Locate the cell with the specified text and output its (X, Y) center coordinate. 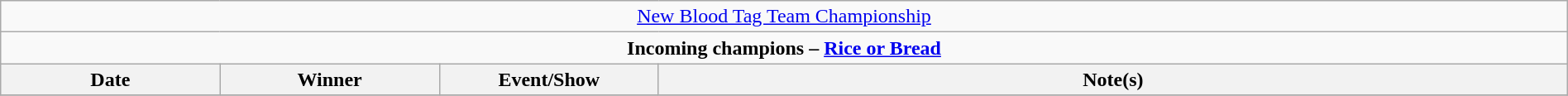
Winner (329, 79)
New Blood Tag Team Championship (784, 17)
Note(s) (1113, 79)
Date (111, 79)
Event/Show (549, 79)
Incoming champions – Rice or Bread (784, 48)
